Return (X, Y) of the center of cell containing provided text 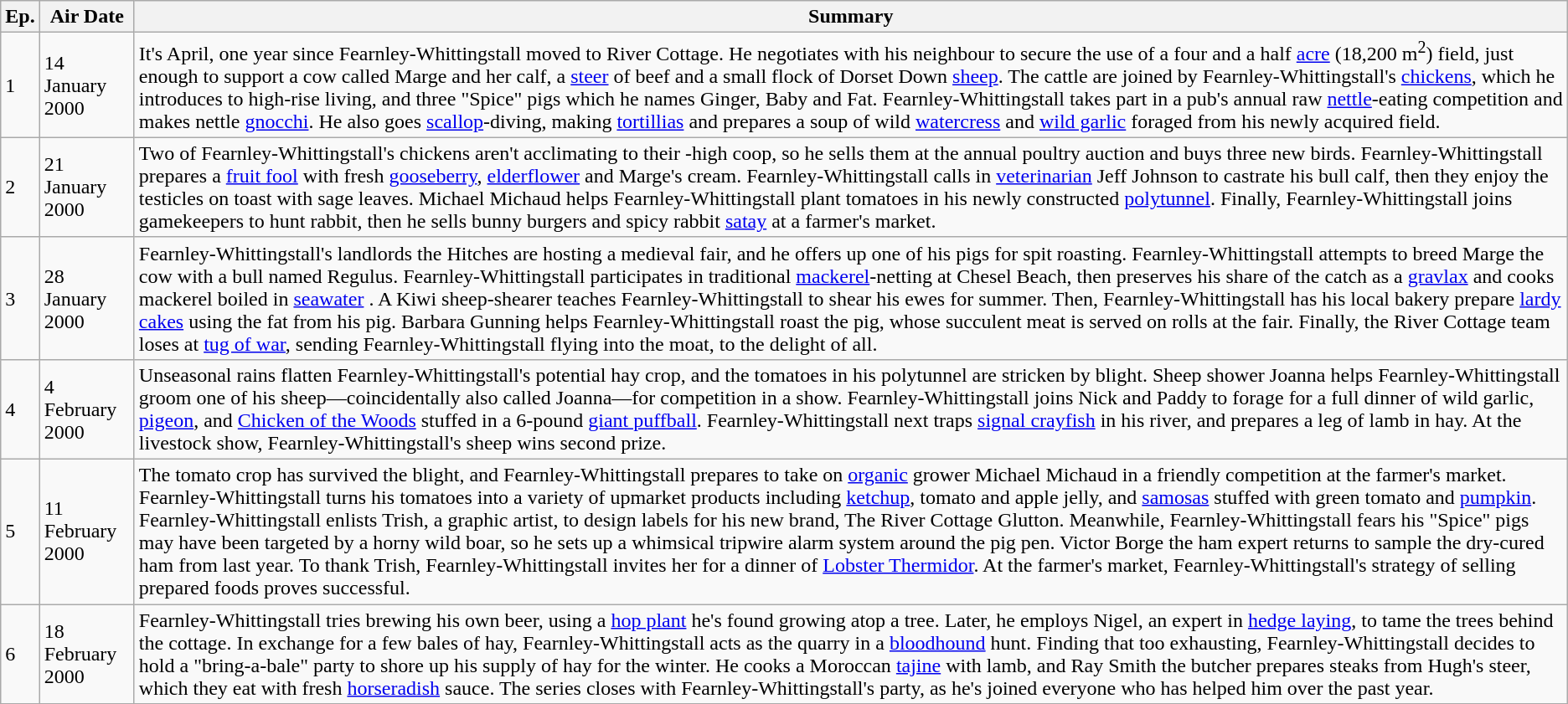
28 January 2000 (87, 298)
5 (20, 532)
11 February 2000 (87, 532)
1 (20, 85)
6 (20, 655)
3 (20, 298)
Summary (851, 17)
18 February 2000 (87, 655)
Air Date (87, 17)
4 February 2000 (87, 409)
14 January 2000 (87, 85)
21 January 2000 (87, 188)
Ep. (20, 17)
4 (20, 409)
2 (20, 188)
